Pinpoint the cell where the given text exists, returning its (x, y) midpoint coordinate. 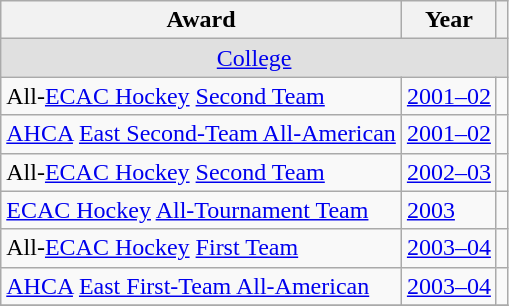
ECAC Hockey All-Tournament Team (202, 210)
Award (202, 20)
Year (448, 20)
2003 (448, 210)
2002–03 (448, 172)
College (254, 58)
All-ECAC Hockey First Team (202, 248)
AHCA East Second-Team All-American (202, 134)
AHCA East First-Team All-American (202, 286)
